Search for the cell housing the specified text and yield its (X, Y) center coordinate. 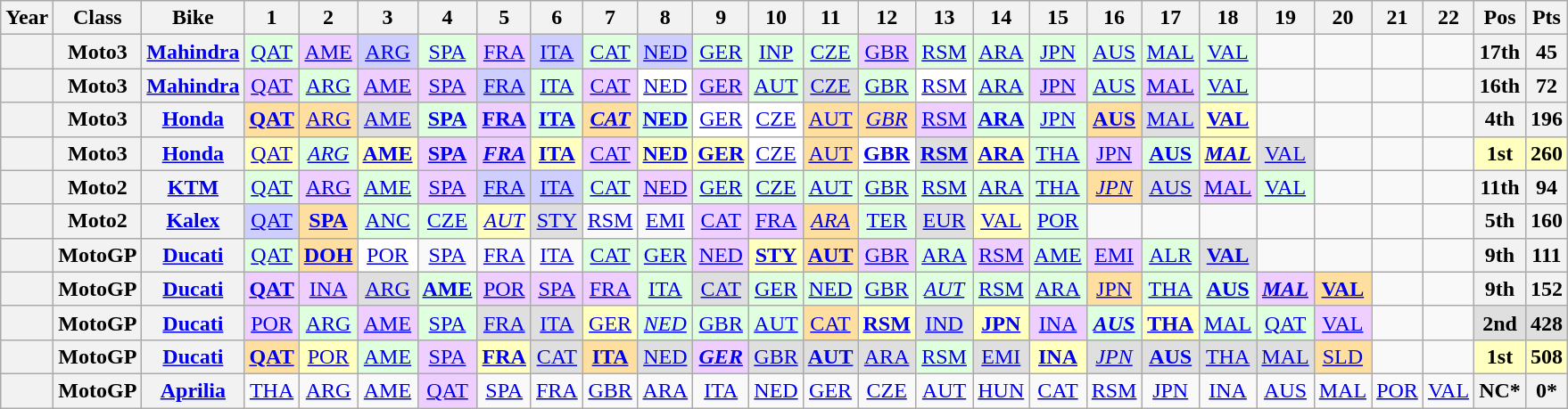
Bike (193, 18)
ALR (1170, 255)
Kalex (193, 221)
7 (610, 18)
94 (1547, 187)
6 (557, 18)
8 (665, 18)
13 (944, 18)
IND (944, 323)
45 (1547, 52)
19 (1285, 18)
508 (1547, 356)
Aprilia (193, 390)
2nd (1500, 323)
16 (1114, 18)
ANC (387, 221)
11 (830, 18)
TER (887, 221)
1 (271, 18)
SLD (1342, 356)
5th (1500, 221)
72 (1547, 86)
DOH (328, 255)
160 (1547, 221)
HUN (1001, 390)
12 (887, 18)
5 (504, 18)
0* (1547, 390)
4 (448, 18)
17 (1170, 18)
111 (1547, 255)
NC* (1500, 390)
Pts (1547, 18)
16th (1500, 86)
260 (1547, 153)
20 (1342, 18)
11th (1500, 187)
21 (1398, 18)
EUR (944, 221)
2 (328, 18)
196 (1547, 119)
INP (776, 52)
22 (1448, 18)
18 (1227, 18)
15 (1058, 18)
Year (27, 18)
9 (721, 18)
428 (1547, 323)
KTM (193, 187)
10 (776, 18)
Class (98, 18)
17th (1500, 52)
152 (1547, 289)
Pos (1500, 18)
14 (1001, 18)
3 (387, 18)
4th (1500, 119)
